Capture the cell that displays the provided text and extract its [x, y] central coordinate. 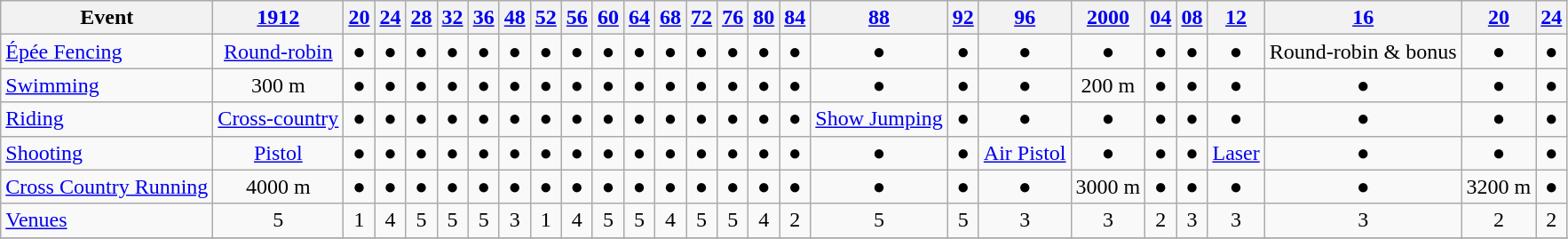
08 [1192, 18]
3000 m [1108, 187]
1912 [279, 18]
52 [545, 18]
Cross-country [279, 119]
04 [1161, 18]
200 m [1108, 85]
Round-robin & bonus [1363, 52]
Air Pistol [1025, 153]
3200 m [1499, 187]
76 [733, 18]
Round-robin [279, 52]
68 [671, 18]
96 [1025, 18]
Swimming [107, 85]
Shooting [107, 153]
88 [879, 18]
60 [607, 18]
64 [639, 18]
Épée Fencing [107, 52]
4000 m [279, 187]
56 [577, 18]
12 [1236, 18]
16 [1363, 18]
Cross Country Running [107, 187]
Show Jumping [879, 119]
Event [107, 18]
2000 [1108, 18]
48 [515, 18]
92 [962, 18]
28 [421, 18]
Laser [1236, 153]
Venues [107, 220]
32 [453, 18]
36 [483, 18]
80 [764, 18]
72 [701, 18]
Riding [107, 119]
300 m [279, 85]
Pistol [279, 153]
84 [796, 18]
